Provide the (x, y) coordinate of the cell's center where the given text is located.  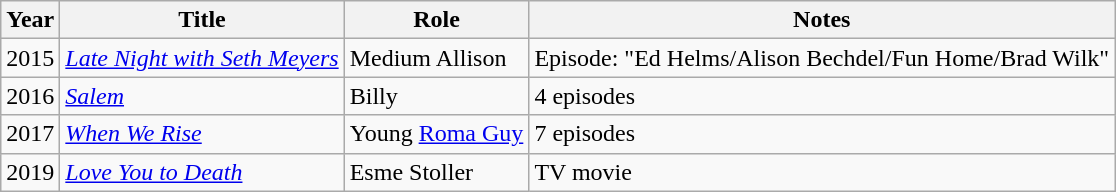
Role (436, 20)
Medium Allison (436, 58)
2017 (30, 134)
TV movie (822, 172)
2016 (30, 96)
Love You to Death (202, 172)
Late Night with Seth Meyers (202, 58)
4 episodes (822, 96)
2015 (30, 58)
Episode: "Ed Helms/Alison Bechdel/Fun Home/Brad Wilk" (822, 58)
Year (30, 20)
Billy (436, 96)
2019 (30, 172)
Esme Stoller (436, 172)
Notes (822, 20)
7 episodes (822, 134)
When We Rise (202, 134)
Salem (202, 96)
Title (202, 20)
Young Roma Guy (436, 134)
